Identify which cell holds the provided text, then report its [x, y] central coordinate. 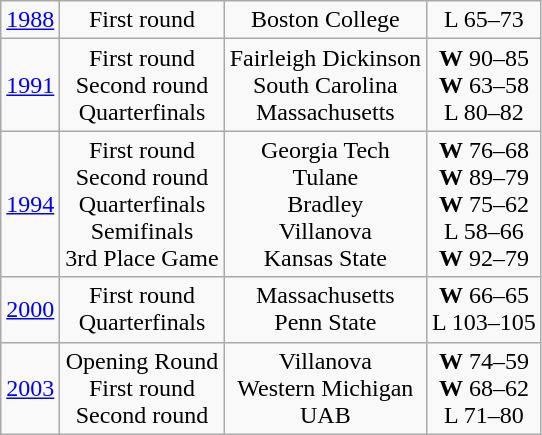
First roundQuarterfinals [142, 310]
W 90–85W 63–58L 80–82 [484, 85]
MassachusettsPenn State [325, 310]
Fairleigh DickinsonSouth CarolinaMassachusetts [325, 85]
First roundSecond roundQuarterfinals [142, 85]
First roundSecond roundQuarterfinalsSemifinals3rd Place Game [142, 204]
L 65–73 [484, 20]
W 74–59W 68–62L 71–80 [484, 388]
2000 [30, 310]
W 76–68W 89–79W 75–62L 58–66W 92–79 [484, 204]
Opening RoundFirst roundSecond round [142, 388]
1994 [30, 204]
1991 [30, 85]
2003 [30, 388]
1988 [30, 20]
W 66–65L 103–105 [484, 310]
Boston College [325, 20]
VillanovaWestern MichiganUAB [325, 388]
First round [142, 20]
Georgia TechTulaneBradleyVillanovaKansas State [325, 204]
